Determine the [X, Y] coordinate at the center of the cell enclosing the given text.  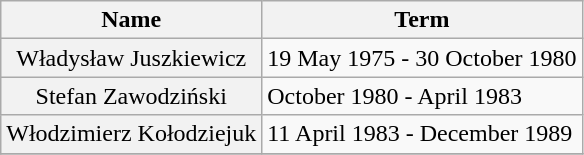
Term [422, 20]
Stefan Zawodziński [132, 96]
October 1980 - April 1983 [422, 96]
Name [132, 20]
Włodzimierz Kołodziejuk [132, 134]
19 May 1975 - 30 October 1980 [422, 58]
11 April 1983 - December 1989 [422, 134]
Władysław Juszkiewicz [132, 58]
